Capture the cell that displays the provided text and extract its (X, Y) central coordinate. 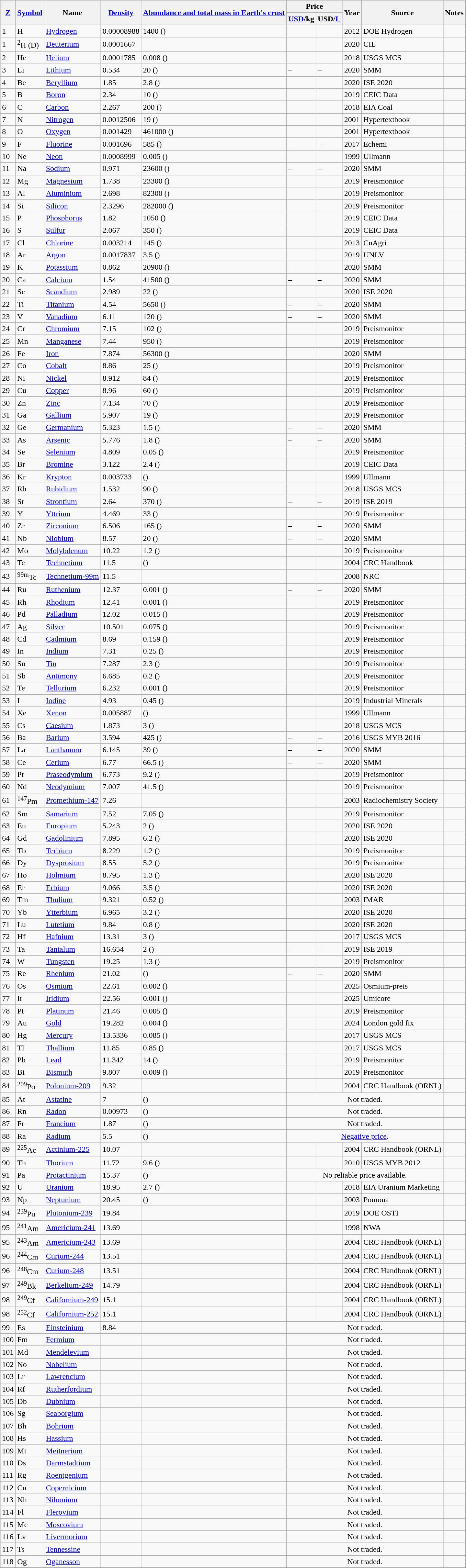
Ra (30, 1136)
61 (8, 800)
111 (8, 1475)
65 (8, 850)
Br (30, 465)
2.698 (121, 193)
Thorium (73, 1163)
Antimony (73, 676)
Source (402, 13)
2.267 (121, 107)
76 (8, 986)
14 (8, 206)
Rutherfordium (73, 1389)
Technetium-99m (73, 576)
0.075 () (214, 627)
28 (8, 378)
1.54 (121, 280)
8.69 (121, 639)
2012 (352, 31)
25 (8, 341)
57 (8, 750)
Db (30, 1401)
209Po (30, 1086)
Iodine (73, 700)
5.323 (121, 427)
Vanadium (73, 317)
Krypton (73, 477)
33 () (214, 514)
23600 () (214, 169)
USD/L (329, 19)
21.02 (121, 974)
Phosphorus (73, 218)
39 () (214, 750)
70 (8, 912)
Yttrium (73, 514)
Tantalum (73, 949)
9.84 (121, 924)
26 (8, 353)
0.0001667 (121, 45)
25 () (214, 366)
Palladium (73, 614)
0.862 (121, 267)
Rb (30, 489)
Gallium (73, 415)
Rhenium (73, 974)
48 (8, 639)
Deuterium (73, 45)
66 (8, 863)
Protactinium (73, 1175)
CnAgri (402, 242)
Ag (30, 627)
DOE OSTI (402, 1213)
7.05 () (214, 813)
107 (8, 1426)
99 (8, 1327)
42 (8, 551)
112 (8, 1488)
91 (8, 1175)
8.229 (121, 850)
0.0017837 (121, 255)
22.61 (121, 986)
Actinium-225 (73, 1149)
Yb (30, 912)
Bh (30, 1426)
Industrial Minerals (402, 700)
Bi (30, 1072)
84 (8, 1086)
H (30, 31)
0.45 () (214, 700)
Polonium-209 (73, 1086)
5 (8, 95)
41.5 () (214, 787)
Year (352, 13)
Erbium (73, 888)
0.085 () (214, 1035)
3 (8, 70)
14 () (214, 1060)
78 (8, 1011)
45 (8, 602)
12.41 (121, 602)
6.232 (121, 688)
In (30, 651)
10.22 (121, 551)
Lr (30, 1377)
Symbol (30, 13)
Pa (30, 1175)
8.84 (121, 1327)
As (30, 440)
Neodymium (73, 787)
Curium-244 (73, 1257)
7.15 (121, 329)
Np (30, 1200)
60 () (214, 390)
Aluminium (73, 193)
0.00973 (121, 1111)
Tungsten (73, 961)
Echemi (402, 144)
350 () (214, 230)
Oxygen (73, 132)
6.2 () (214, 838)
Platinum (73, 1011)
Einsteinium (73, 1327)
Na (30, 169)
13.5336 (121, 1035)
Copper (73, 390)
Flerovium (73, 1512)
56 (8, 737)
102 () (214, 329)
Ts (30, 1549)
6.11 (121, 317)
585 () (214, 144)
Hydrogen (73, 31)
Lu (30, 924)
No reliable price available. (365, 1175)
Cl (30, 242)
1.8 () (214, 440)
0.52 () (214, 900)
Th (30, 1163)
0.001429 (121, 132)
66.5 () (214, 762)
Nd (30, 787)
3.594 (121, 737)
London gold fix (402, 1023)
Helium (73, 58)
4.93 (121, 700)
0.002 () (214, 986)
2.34 (121, 95)
2010 (352, 1163)
Hafnium (73, 937)
Hg (30, 1035)
12.37 (121, 590)
V (30, 317)
2.64 (121, 501)
Radiochemistry Society (402, 800)
Ruthenium (73, 590)
55 (8, 725)
Fm (30, 1340)
51 (8, 676)
4.469 (121, 514)
Ne (30, 156)
5.5 (121, 1136)
Fr (30, 1124)
Tin (73, 664)
8 (8, 132)
Rh (30, 602)
Strontium (73, 501)
21 (8, 292)
29 (8, 390)
10 (8, 156)
2 (8, 58)
27 (8, 366)
113 (8, 1500)
Mt (30, 1450)
5.2 () (214, 863)
41 (8, 538)
6.685 (121, 676)
Mn (30, 341)
106 (8, 1414)
Thulium (73, 900)
Silver (73, 627)
0.0001785 (121, 58)
2016 (352, 737)
Francium (73, 1124)
Cr (30, 329)
37 (8, 489)
Sg (30, 1414)
Lithium (73, 70)
USGS MYB 2012 (402, 1163)
18 (8, 255)
Indium (73, 651)
0.534 (121, 70)
Cobalt (73, 366)
Ta (30, 949)
244Cm (30, 1257)
9 (8, 144)
83 (8, 1072)
0.009 () (214, 1072)
1998 (352, 1227)
Te (30, 688)
Germanium (73, 427)
2024 (352, 1023)
Sn (30, 664)
Ga (30, 415)
Plutonium-239 (73, 1213)
85 (8, 1099)
Fluorine (73, 144)
2013 (352, 242)
2.7 () (214, 1187)
6.77 (121, 762)
8.55 (121, 863)
Si (30, 206)
64 (8, 838)
1.82 (121, 218)
F (30, 144)
22.56 (121, 998)
88 (8, 1136)
At (30, 1099)
Neon (73, 156)
40 (8, 526)
B (30, 95)
EIA Uranium Marketing (402, 1187)
Cadmium (73, 639)
Sodium (73, 169)
Pb (30, 1060)
11.85 (121, 1047)
0.001696 (121, 144)
Ni (30, 378)
Potassium (73, 267)
243Am (30, 1242)
Iron (73, 353)
9.6 () (214, 1163)
7.44 (121, 341)
Cu (30, 390)
Pt (30, 1011)
147Pm (30, 800)
3.122 (121, 465)
14.79 (121, 1285)
Fermium (73, 1340)
0.85 () (214, 1047)
Moscovium (73, 1525)
6 (8, 107)
Cn (30, 1488)
950 () (214, 341)
7.895 (121, 838)
2.3 () (214, 664)
Chlorine (73, 242)
Iridium (73, 998)
Density (121, 13)
Mg (30, 181)
Ca (30, 280)
Americium-241 (73, 1227)
Ba (30, 737)
79 (8, 1023)
0.971 (121, 169)
Californium-252 (73, 1314)
Rf (30, 1389)
Hassium (73, 1438)
Se (30, 452)
Mo (30, 551)
Rubidium (73, 489)
Og (30, 1562)
Ytterbium (73, 912)
97 (8, 1285)
87 (8, 1124)
0.8 () (214, 924)
Ge (30, 427)
34 (8, 452)
103 (8, 1377)
145 () (214, 242)
Xenon (73, 713)
Chromium (73, 329)
Darmstadtium (73, 1463)
13 (8, 193)
La (30, 750)
Pomona (402, 1200)
Lanthanum (73, 750)
Notes (454, 13)
17 (8, 242)
32 (8, 427)
0.25 () (214, 651)
59 (8, 775)
Tb (30, 850)
Z (8, 13)
6.965 (121, 912)
Caesium (73, 725)
DOE Hydrogen (402, 31)
20 (8, 280)
2008 (352, 576)
18.95 (121, 1187)
19.25 (121, 961)
9.066 (121, 888)
282000 () (214, 206)
23300 () (214, 181)
Rg (30, 1475)
Ho (30, 875)
Zirconium (73, 526)
20.45 (121, 1200)
52 (8, 688)
62 (8, 813)
239Pu (30, 1213)
249Cf (30, 1300)
Nitrogen (73, 119)
2H (D) (30, 45)
7.874 (121, 353)
35 (8, 465)
Al (30, 193)
Cs (30, 725)
Berkelium-249 (73, 1285)
C (30, 107)
4 (8, 83)
0.0008999 (121, 156)
Seaborgium (73, 1414)
118 (8, 1562)
Niobium (73, 538)
Rn (30, 1111)
Zn (30, 403)
8.96 (121, 390)
Eu (30, 826)
N (30, 119)
Fe (30, 353)
7.287 (121, 664)
99mTc (30, 576)
Abundance and total mass in Earth's crust (214, 13)
Ds (30, 1463)
1.85 (121, 83)
Nh (30, 1500)
Europium (73, 826)
Manganese (73, 341)
92 (8, 1187)
Fl (30, 1512)
22 (8, 304)
13.31 (121, 937)
Thallium (73, 1047)
Astatine (73, 1099)
69 (8, 900)
16 (8, 230)
63 (8, 826)
101 (8, 1352)
Sr (30, 501)
Osmium (73, 986)
19.282 (121, 1023)
2.989 (121, 292)
7.52 (121, 813)
0.008 () (214, 58)
12 (8, 181)
CIL (402, 45)
0.00008988 (121, 31)
Es (30, 1327)
6.773 (121, 775)
461000 () (214, 132)
68 (8, 888)
S (30, 230)
0.015 () (214, 614)
He (30, 58)
82300 () (214, 193)
Holmium (73, 875)
Molybdenum (73, 551)
1.532 (121, 489)
Uranium (73, 1187)
Curium-248 (73, 1271)
1.873 (121, 725)
8.57 (121, 538)
74 (8, 961)
7.31 (121, 651)
Rhodium (73, 602)
Zinc (73, 403)
Gd (30, 838)
Radium (73, 1136)
0.2 () (214, 676)
Hf (30, 937)
115 (8, 1525)
Radon (73, 1111)
I (30, 700)
41500 () (214, 280)
Ru (30, 590)
Barium (73, 737)
Calcium (73, 280)
USD/kg (301, 19)
Arsenic (73, 440)
8.795 (121, 875)
Argon (73, 255)
0.003214 (121, 242)
Dy (30, 863)
116 (8, 1537)
U (30, 1187)
P (30, 218)
Be (30, 83)
5650 () (214, 304)
Cerium (73, 762)
89 (8, 1149)
109 (8, 1450)
5.243 (121, 826)
Lawrencium (73, 1377)
Dysprosium (73, 863)
19.84 (121, 1213)
19 (8, 267)
165 () (214, 526)
K (30, 267)
Ce (30, 762)
Roentgenium (73, 1475)
Terbium (73, 850)
49 (8, 651)
75 (8, 974)
60 (8, 787)
10 () (214, 95)
Name (73, 13)
Bromine (73, 465)
Tc (30, 563)
73 (8, 949)
Oganesson (73, 1562)
Technetium (73, 563)
O (30, 132)
53 (8, 700)
Tennessine (73, 1549)
0.005887 (121, 713)
Hs (30, 1438)
67 (8, 875)
72 (8, 937)
Livermorium (73, 1537)
Neptunium (73, 1200)
2.4 () (214, 465)
Osmium-preis (402, 986)
Carbon (73, 107)
7.26 (121, 800)
Sulfur (73, 230)
10.07 (121, 1149)
39 (8, 514)
21.46 (121, 1011)
NRC (402, 576)
Tellurium (73, 688)
248Cm (30, 1271)
Silicon (73, 206)
Kr (30, 477)
Nb (30, 538)
Boron (73, 95)
105 (8, 1401)
Selenium (73, 452)
4.809 (121, 452)
10.501 (121, 627)
82 (8, 1060)
44 (8, 590)
93 (8, 1200)
Gold (73, 1023)
Pd (30, 614)
20900 () (214, 267)
Americium-243 (73, 1242)
80 (8, 1035)
12.02 (121, 614)
USGS MYB 2016 (402, 737)
2.3296 (121, 206)
Titanium (73, 304)
Gadolinium (73, 838)
425 () (214, 737)
100 (8, 1340)
Umicore (402, 998)
24 (8, 329)
114 (8, 1512)
9.807 (121, 1072)
6.506 (121, 526)
Pr (30, 775)
58 (8, 762)
0.003733 (121, 477)
Promethium-147 (73, 800)
23 (8, 317)
Tl (30, 1047)
33 (8, 440)
Ar (30, 255)
2.067 (121, 230)
0.004 () (214, 1023)
54 (8, 713)
Mc (30, 1525)
22 () (214, 292)
56300 () (214, 353)
Bismuth (73, 1072)
Sc (30, 292)
Nobelium (73, 1364)
5.776 (121, 440)
NWA (402, 1227)
249Bk (30, 1285)
47 (8, 627)
0.159 () (214, 639)
8.86 (121, 366)
30 (8, 403)
38 (8, 501)
Californium-249 (73, 1300)
36 (8, 477)
Magnesium (73, 181)
Mercury (73, 1035)
81 (8, 1047)
16.654 (121, 949)
11 (8, 169)
110 (8, 1463)
Nihonium (73, 1500)
9.32 (121, 1086)
15.37 (121, 1175)
7.134 (121, 403)
Scandium (73, 292)
225Ac (30, 1149)
7.007 (121, 787)
Sb (30, 676)
Samarium (73, 813)
1400 () (214, 31)
Copernicium (73, 1488)
15 (8, 218)
1.738 (121, 181)
71 (8, 924)
0.0012506 (121, 119)
94 (8, 1213)
50 (8, 664)
Mendelevium (73, 1352)
90 (8, 1163)
Tm (30, 900)
6.145 (121, 750)
4.54 (121, 304)
Au (30, 1023)
Li (30, 70)
86 (8, 1111)
Lutetium (73, 924)
Zr (30, 526)
Er (30, 888)
1.87 (121, 1124)
252Cf (30, 1314)
Lead (73, 1060)
117 (8, 1549)
104 (8, 1389)
77 (8, 998)
1.5 () (214, 427)
UNLV (402, 255)
102 (8, 1364)
Beryllium (73, 83)
3.2 () (214, 912)
370 () (214, 501)
No (30, 1364)
CRC Handbook (402, 563)
Co (30, 366)
IMAR (402, 900)
5.907 (121, 415)
108 (8, 1438)
1050 () (214, 218)
Os (30, 986)
31 (8, 415)
11.72 (121, 1163)
90 () (214, 489)
Bohrium (73, 1426)
Y (30, 514)
Re (30, 974)
Ir (30, 998)
Lv (30, 1537)
Ti (30, 304)
9.2 () (214, 775)
46 (8, 614)
200 () (214, 107)
Xe (30, 713)
Meitnerium (73, 1450)
120 () (214, 317)
Sm (30, 813)
Cd (30, 639)
2.8 () (214, 83)
241Am (30, 1227)
EIA Coal (402, 107)
Negative price. (365, 1136)
Praseodymium (73, 775)
W (30, 961)
84 () (214, 378)
8.912 (121, 378)
Price (314, 6)
Md (30, 1352)
70 () (214, 403)
9.321 (121, 900)
Nickel (73, 378)
0.05 () (214, 452)
Dubnium (73, 1401)
11.342 (121, 1060)
